Find where the given text appears and provide that cell's center as (X, Y) coordinate. 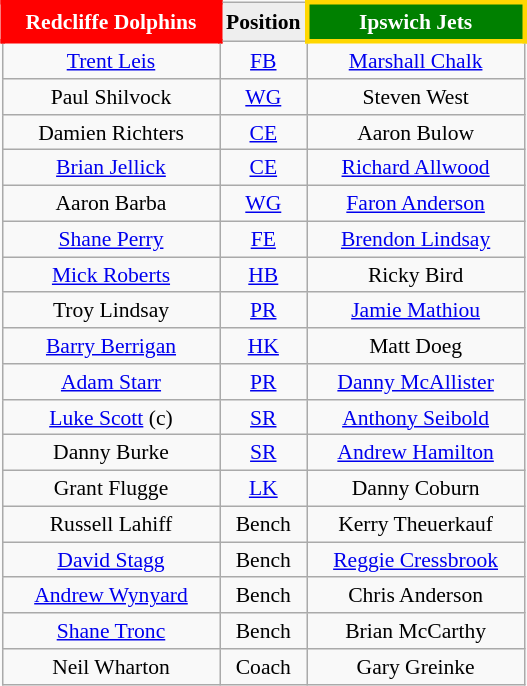
Danny Coburn (416, 488)
Adam Starr (110, 382)
Richard Allwood (416, 168)
HB (264, 275)
Gary Greinke (416, 667)
FE (264, 239)
LK (264, 488)
Reggie Cressbrook (416, 560)
Redcliffe Dolphins (110, 22)
Position (264, 22)
Aaron Barba (110, 203)
HK (264, 346)
Steven West (416, 97)
Chris Anderson (416, 595)
Brian Jellick (110, 168)
Andrew Hamilton (416, 453)
FB (264, 60)
Barry Berrigan (110, 346)
Aaron Bulow (416, 132)
Troy Lindsay (110, 310)
Kerry Theuerkauf (416, 524)
Brian McCarthy (416, 631)
Neil Wharton (110, 667)
Coach (264, 667)
Grant Flugge (110, 488)
Shane Perry (110, 239)
Ipswich Jets (416, 22)
Marshall Chalk (416, 60)
Anthony Seibold (416, 417)
Shane Tronc (110, 631)
Trent Leis (110, 60)
Russell Lahiff (110, 524)
Danny Burke (110, 453)
Mick Roberts (110, 275)
Ricky Bird (416, 275)
David Stagg (110, 560)
Luke Scott (c) (110, 417)
Jamie Mathiou (416, 310)
Faron Anderson (416, 203)
Damien Richters (110, 132)
Andrew Wynyard (110, 595)
Danny McAllister (416, 382)
Brendon Lindsay (416, 239)
Paul Shilvock (110, 97)
Matt Doeg (416, 346)
